Return the [x, y] coordinate for the center point of the cell that contains the specified text.  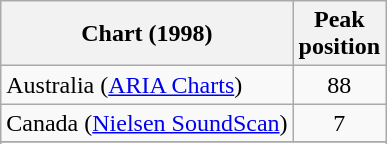
Peakposition [339, 34]
Chart (1998) [147, 34]
Canada (Nielsen SoundScan) [147, 123]
7 [339, 123]
88 [339, 85]
Australia (ARIA Charts) [147, 85]
